Find where the given text appears and provide that cell's center as [X, Y] coordinate. 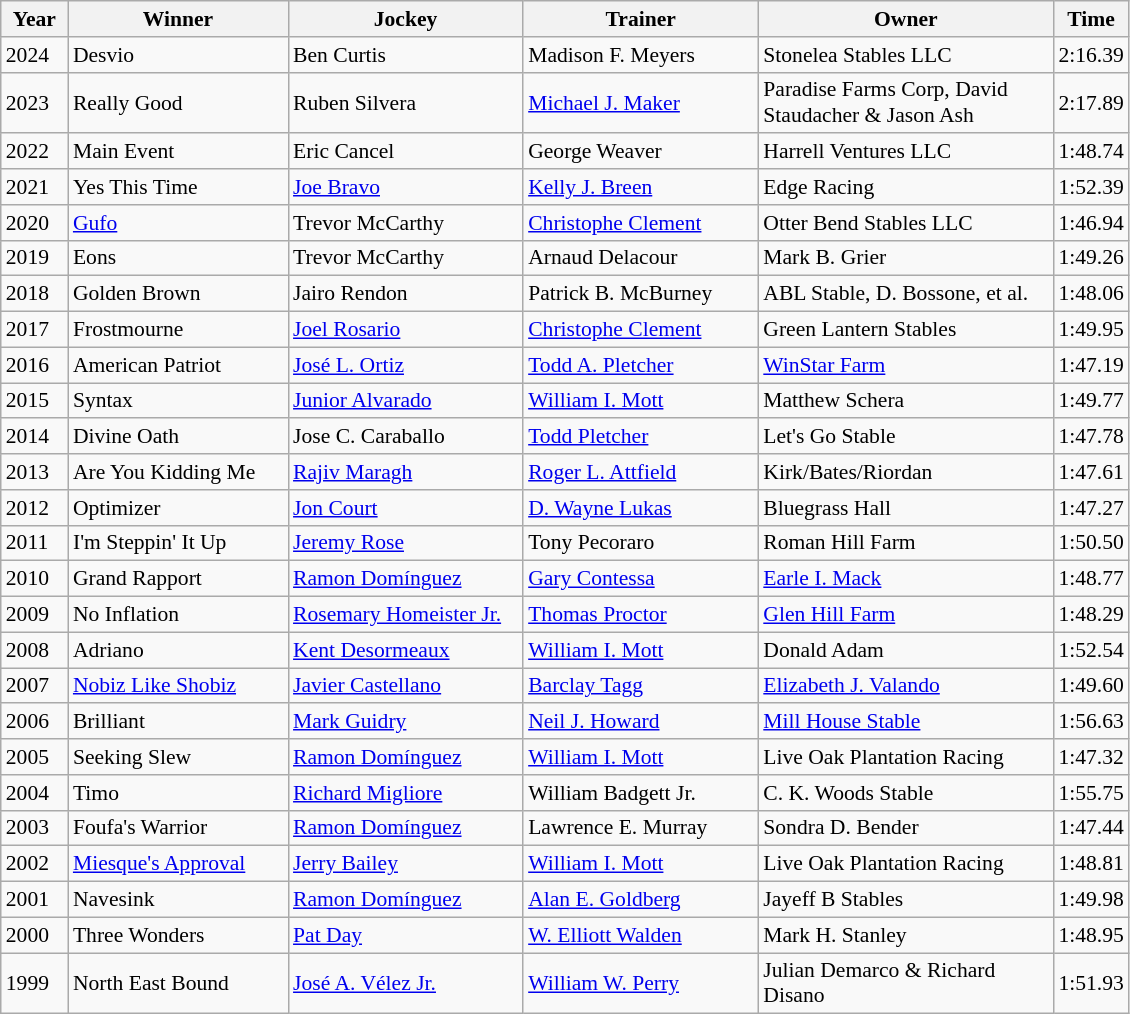
Tony Pecoraro [640, 543]
2003 [34, 828]
Adriano [178, 650]
1:49.60 [1090, 686]
Desvio [178, 55]
Bluegrass Hall [906, 508]
1:48.06 [1090, 294]
Brilliant [178, 722]
W. Elliott Walden [640, 935]
Pat Day [406, 935]
2021 [34, 187]
Donald Adam [906, 650]
Jayeff B Stables [906, 900]
Jon Court [406, 508]
1:52.39 [1090, 187]
Elizabeth J. Valando [906, 686]
2001 [34, 900]
Roger L. Attfield [640, 472]
2022 [34, 152]
2:16.39 [1090, 55]
2015 [34, 401]
1:47.78 [1090, 437]
Richard Migliore [406, 793]
Trainer [640, 19]
1:55.75 [1090, 793]
Todd A. Pletcher [640, 365]
Mill House Stable [906, 722]
1999 [34, 984]
Jeremy Rose [406, 543]
1:51.93 [1090, 984]
1:56.63 [1090, 722]
Mark Guidry [406, 722]
José L. Ortiz [406, 365]
Miesque's Approval [178, 864]
American Patriot [178, 365]
Syntax [178, 401]
Jose C. Caraballo [406, 437]
Seeking Slew [178, 757]
Owner [906, 19]
Jairo Rendon [406, 294]
Gary Contessa [640, 579]
1:47.19 [1090, 365]
Patrick B. McBurney [640, 294]
José A. Vélez Jr. [406, 984]
2002 [34, 864]
Let's Go Stable [906, 437]
Really Good [178, 102]
Timo [178, 793]
Year [34, 19]
Stonelea Stables LLC [906, 55]
1:52.54 [1090, 650]
Kent Desormeaux [406, 650]
Todd Pletcher [640, 437]
1:49.26 [1090, 258]
Edge Racing [906, 187]
2011 [34, 543]
Jerry Bailey [406, 864]
2024 [34, 55]
Thomas Proctor [640, 615]
Harrell Ventures LLC [906, 152]
Roman Hill Farm [906, 543]
2:17.89 [1090, 102]
Foufa's Warrior [178, 828]
D. Wayne Lukas [640, 508]
1:47.32 [1090, 757]
2014 [34, 437]
Main Event [178, 152]
2017 [34, 330]
Madison F. Meyers [640, 55]
Glen Hill Farm [906, 615]
Joe Bravo [406, 187]
2010 [34, 579]
2005 [34, 757]
Frostmourne [178, 330]
1:47.44 [1090, 828]
Alan E. Goldberg [640, 900]
Winner [178, 19]
Arnaud Delacour [640, 258]
Eric Cancel [406, 152]
Time [1090, 19]
C. K. Woods Stable [906, 793]
Neil J. Howard [640, 722]
William W. Perry [640, 984]
Javier Castellano [406, 686]
1:48.29 [1090, 615]
2006 [34, 722]
Junior Alvarado [406, 401]
No Inflation [178, 615]
Julian Demarco & Richard Disano [906, 984]
1:48.95 [1090, 935]
2018 [34, 294]
2012 [34, 508]
2016 [34, 365]
Mark H. Stanley [906, 935]
1:49.98 [1090, 900]
Ben Curtis [406, 55]
Divine Oath [178, 437]
2023 [34, 102]
2009 [34, 615]
2007 [34, 686]
Grand Rapport [178, 579]
Three Wonders [178, 935]
1:46.94 [1090, 223]
North East Bound [178, 984]
Kirk/Bates/Riordan [906, 472]
Nobiz Like Shobiz [178, 686]
2013 [34, 472]
Otter Bend Stables LLC [906, 223]
2004 [34, 793]
ABL Stable, D. Bossone, et al. [906, 294]
1:50.50 [1090, 543]
WinStar Farm [906, 365]
1:48.81 [1090, 864]
I'm Steppin' It Up [178, 543]
Earle I. Mack [906, 579]
1:49.95 [1090, 330]
Joel Rosario [406, 330]
Paradise Farms Corp, David Staudacher & Jason Ash [906, 102]
Kelly J. Breen [640, 187]
Eons [178, 258]
Michael J. Maker [640, 102]
Mark B. Grier [906, 258]
Green Lantern Stables [906, 330]
1:48.77 [1090, 579]
1:48.74 [1090, 152]
Navesink [178, 900]
1:47.61 [1090, 472]
1:49.77 [1090, 401]
2019 [34, 258]
George Weaver [640, 152]
Ruben Silvera [406, 102]
1:47.27 [1090, 508]
Jockey [406, 19]
Rajiv Maragh [406, 472]
Matthew Schera [906, 401]
Gufo [178, 223]
Optimizer [178, 508]
Barclay Tagg [640, 686]
Are You Kidding Me [178, 472]
Sondra D. Bender [906, 828]
William Badgett Jr. [640, 793]
Lawrence E. Murray [640, 828]
2000 [34, 935]
Rosemary Homeister Jr. [406, 615]
2020 [34, 223]
2008 [34, 650]
Yes This Time [178, 187]
Golden Brown [178, 294]
